Locate the cell with the specified text and output its [x, y] center coordinate. 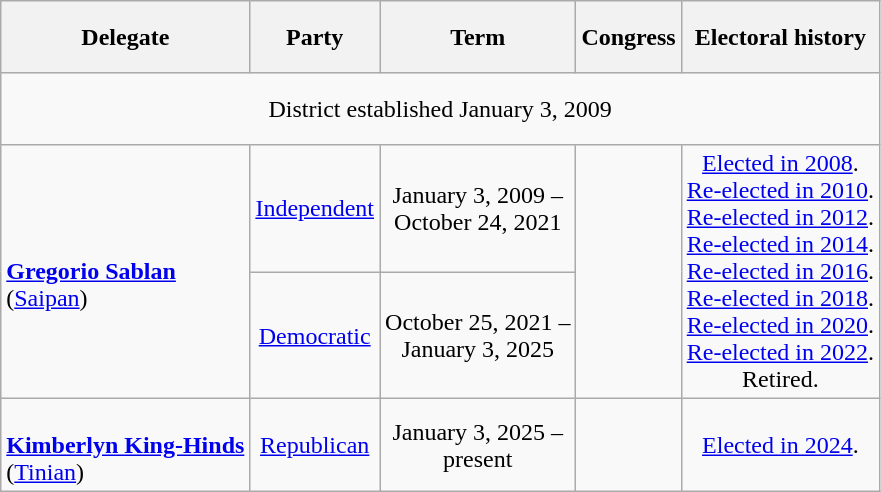
January 3, 2025 –present [478, 445]
Democratic [315, 336]
January 3, 2009 –October 24, 2021 [478, 208]
Delegate [126, 37]
Electoral history [780, 37]
Republican [315, 445]
Party [315, 37]
Congress [628, 37]
Kimberlyn King-Hinds(Tinian) [126, 445]
District established January 3, 2009 [440, 109]
Term [478, 37]
October 25, 2021 –January 3, 2025 [478, 336]
Independent [315, 208]
Elected in 2024. [780, 445]
Gregorio Sablan(Saipan) [126, 272]
